Detect which cell encompasses the target text, then output its (X, Y) center coordinate. 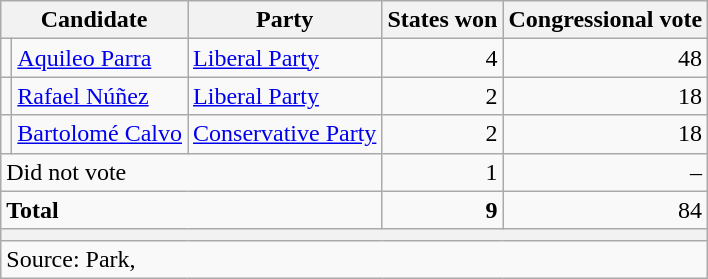
Party (285, 20)
Source: Park, (354, 259)
Bartolomé Calvo (100, 134)
Total (192, 210)
Did not vote (192, 172)
Congressional vote (606, 20)
1 (442, 172)
– (606, 172)
Conservative Party (285, 134)
48 (606, 58)
Rafael Núñez (100, 96)
Candidate (94, 20)
Aquileo Parra (100, 58)
4 (442, 58)
84 (606, 210)
States won (442, 20)
9 (442, 210)
